Output the [x, y] coordinate of the center of the cell containing the given text.  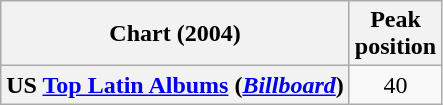
Chart (2004) [176, 34]
40 [395, 85]
Peakposition [395, 34]
US Top Latin Albums (Billboard) [176, 85]
